Find where the given text appears and provide that cell's center as [X, Y] coordinate. 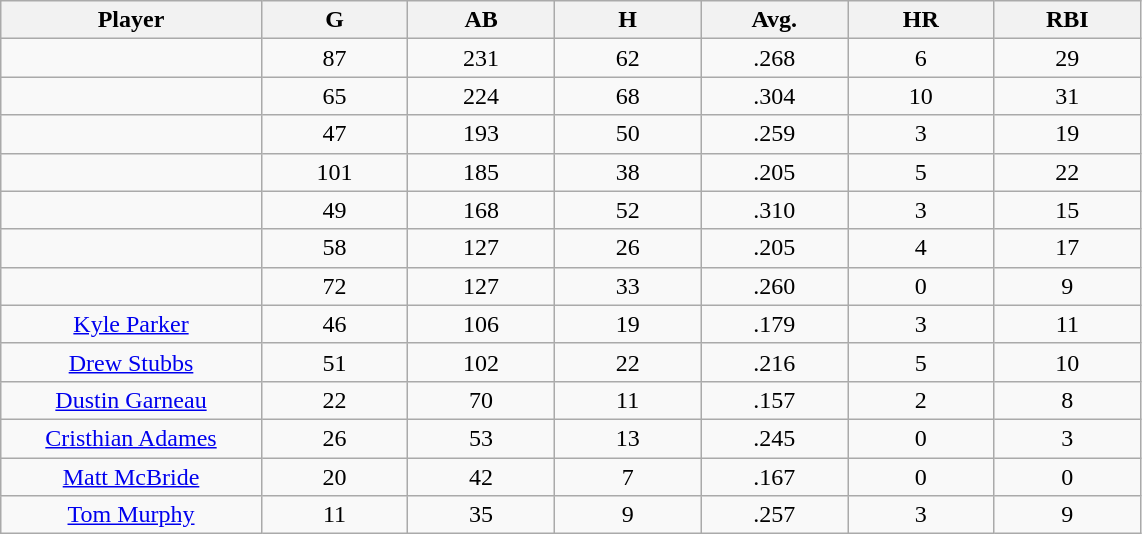
35 [482, 515]
29 [1068, 58]
.157 [774, 400]
106 [482, 324]
231 [482, 58]
RBI [1068, 20]
65 [334, 96]
8 [1068, 400]
62 [628, 58]
Drew Stubbs [132, 362]
31 [1068, 96]
G [334, 20]
.268 [774, 58]
58 [334, 248]
53 [482, 438]
38 [628, 172]
Tom Murphy [132, 515]
102 [482, 362]
.304 [774, 96]
42 [482, 477]
49 [334, 210]
17 [1068, 248]
224 [482, 96]
.259 [774, 134]
.245 [774, 438]
HR [922, 20]
7 [628, 477]
AB [482, 20]
.216 [774, 362]
33 [628, 286]
Player [132, 20]
.260 [774, 286]
193 [482, 134]
.310 [774, 210]
70 [482, 400]
50 [628, 134]
4 [922, 248]
13 [628, 438]
Matt McBride [132, 477]
51 [334, 362]
6 [922, 58]
52 [628, 210]
20 [334, 477]
168 [482, 210]
101 [334, 172]
185 [482, 172]
72 [334, 286]
.257 [774, 515]
.179 [774, 324]
Kyle Parker [132, 324]
Cristhian Adames [132, 438]
H [628, 20]
Avg. [774, 20]
46 [334, 324]
2 [922, 400]
Dustin Garneau [132, 400]
68 [628, 96]
15 [1068, 210]
.167 [774, 477]
87 [334, 58]
47 [334, 134]
